Pinpoint the cell where the given text exists, returning its [x, y] midpoint coordinate. 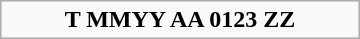
T MMYY AA 0123 ZZ [180, 20]
